Provide the [x, y] coordinate of the cell's center where the given text is located.  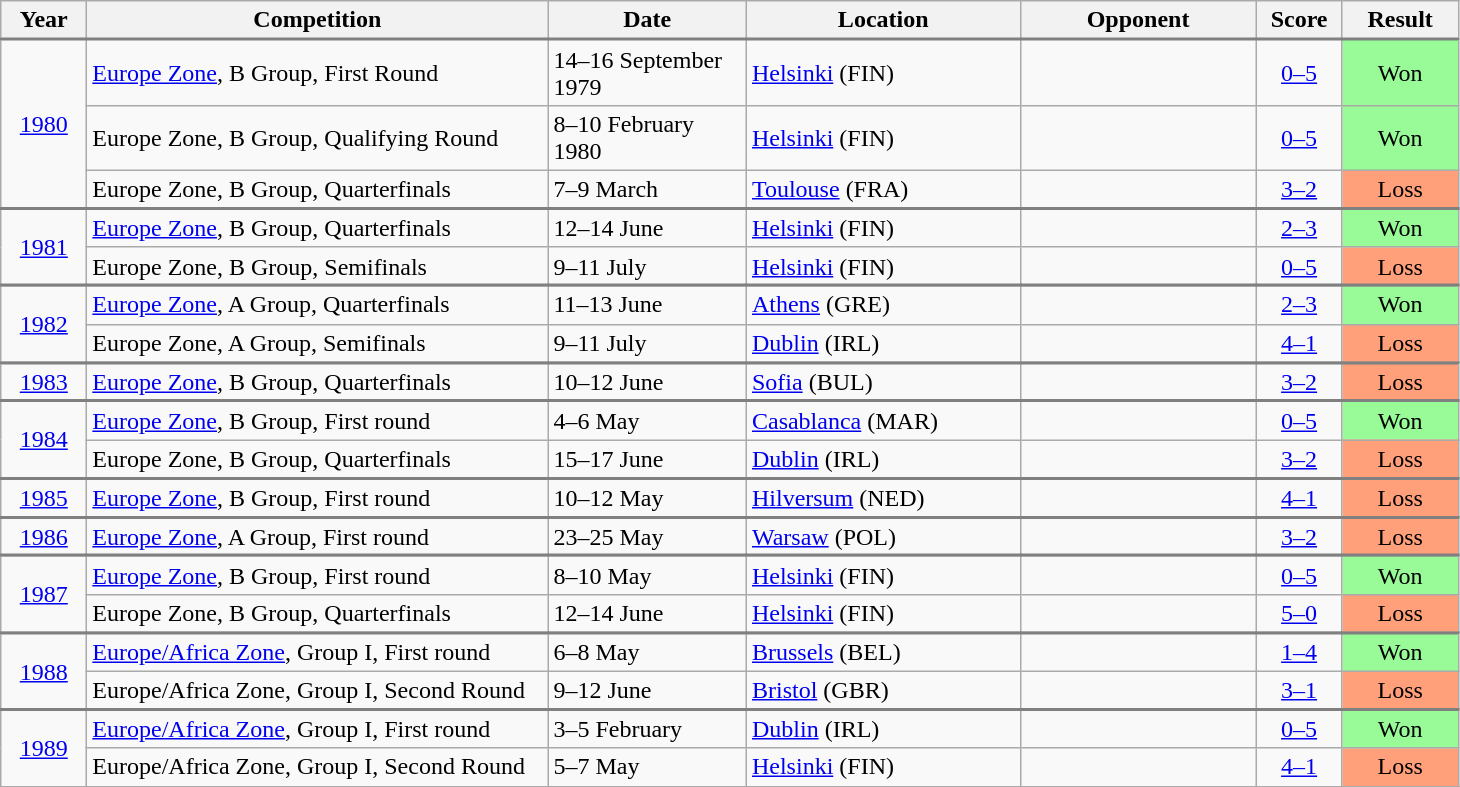
9–12 June [648, 690]
1981 [44, 246]
10–12 June [648, 382]
Year [44, 20]
3–1 [1299, 690]
Opponent [1138, 20]
1983 [44, 382]
Score [1299, 20]
11–13 June [648, 304]
6–8 May [648, 652]
10–12 May [648, 498]
Competition [318, 20]
Location [883, 20]
Date [648, 20]
Europe Zone, B Group, First Round [318, 73]
4–6 May [648, 420]
1988 [44, 670]
Hilversum (NED) [883, 498]
8–10 May [648, 576]
1987 [44, 594]
1–4 [1299, 652]
Bristol (GBR) [883, 690]
1985 [44, 498]
Toulouse (FRA) [883, 189]
5–0 [1299, 613]
Sofia (BUL) [883, 382]
Brussels (BEL) [883, 652]
Athens (GRE) [883, 304]
1989 [44, 748]
1984 [44, 440]
Europe Zone, B Group, Qualifying Round [318, 138]
3–5 February [648, 728]
8–10 February 1980 [648, 138]
7–9 March [648, 189]
Europe Zone, B Group, Semifinals [318, 266]
5–7 May [648, 767]
1986 [44, 536]
1980 [44, 124]
14–16 September 1979 [648, 73]
Casablanca (MAR) [883, 420]
1982 [44, 324]
Europe Zone, A Group, First round [318, 536]
Result [1400, 20]
15–17 June [648, 459]
Europe Zone, A Group, Quarterfinals [318, 304]
Europe Zone, A Group, Semifinals [318, 343]
23–25 May [648, 536]
Warsaw (POL) [883, 536]
